Provide the [X, Y] coordinate of the cell's center where the given text is located.  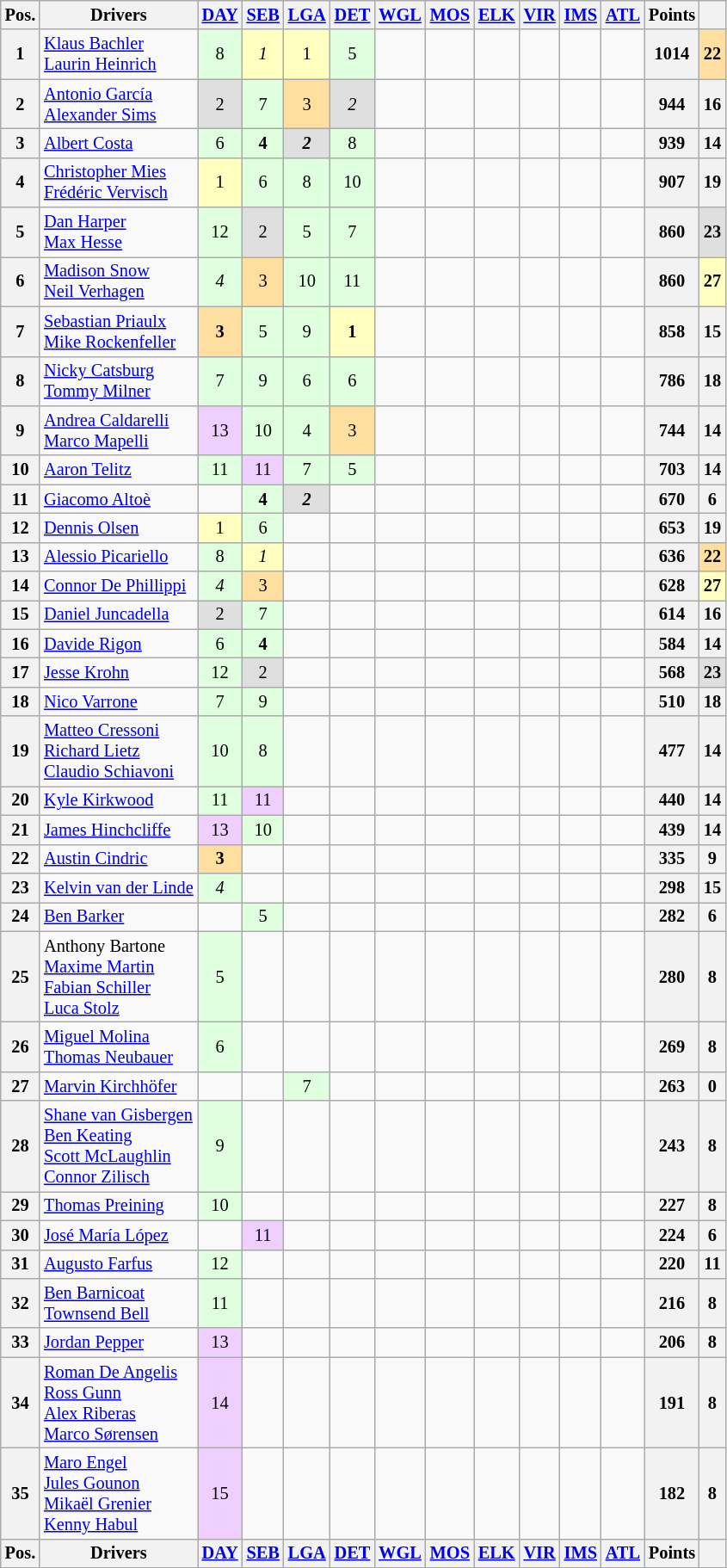
Nico Varrone [119, 701]
263 [672, 1086]
Shane van Gisbergen Ben Keating Scott McLaughlin Connor Zilisch [119, 1146]
Connor De Phillippi [119, 586]
206 [672, 1343]
25 [21, 977]
17 [21, 672]
Marvin Kirchhöfer [119, 1086]
34 [21, 1403]
Maro Engel Jules Gounon Mikaël Grenier Kenny Habul [119, 1493]
Kyle Kirkwood [119, 800]
Jesse Krohn [119, 672]
786 [672, 381]
Madison Snow Neil Verhagen [119, 281]
439 [672, 830]
Anthony Bartone Maxime Martin Fabian Schiller Luca Stolz [119, 977]
0 [712, 1086]
670 [672, 499]
24 [21, 917]
Sebastian Priaulx Mike Rockenfeller [119, 331]
216 [672, 1303]
31 [21, 1264]
Daniel Juncadella [119, 614]
944 [672, 104]
703 [672, 470]
32 [21, 1303]
20 [21, 800]
Davide Rigon [119, 644]
Jordan Pepper [119, 1343]
21 [21, 830]
335 [672, 859]
Kelvin van der Linde [119, 887]
628 [672, 586]
227 [672, 1206]
José María López [119, 1235]
440 [672, 800]
191 [672, 1403]
Austin Cindric [119, 859]
568 [672, 672]
220 [672, 1264]
269 [672, 1046]
Giacomo Altoè [119, 499]
298 [672, 887]
Christopher Mies Frédéric Vervisch [119, 182]
Klaus Bachler Laurin Heinrich [119, 54]
653 [672, 528]
Miguel Molina Thomas Neubauer [119, 1046]
939 [672, 143]
280 [672, 977]
636 [672, 557]
Nicky Catsburg Tommy Milner [119, 381]
Albert Costa [119, 143]
35 [21, 1493]
Antonio García Alexander Sims [119, 104]
Alessio Picariello [119, 557]
182 [672, 1493]
224 [672, 1235]
858 [672, 331]
510 [672, 701]
243 [672, 1146]
Ben Barker [119, 917]
907 [672, 182]
33 [21, 1343]
Dan Harper Max Hesse [119, 232]
614 [672, 614]
477 [672, 751]
James Hinchcliffe [119, 830]
744 [672, 430]
Aaron Telitz [119, 470]
Andrea Caldarelli Marco Mapelli [119, 430]
28 [21, 1146]
Roman De Angelis Ross Gunn Alex Riberas Marco Sørensen [119, 1403]
1014 [672, 54]
Dennis Olsen [119, 528]
29 [21, 1206]
282 [672, 917]
584 [672, 644]
30 [21, 1235]
Ben Barnicoat Townsend Bell [119, 1303]
Thomas Preining [119, 1206]
Matteo Cressoni Richard Lietz Claudio Schiavoni [119, 751]
26 [21, 1046]
Augusto Farfus [119, 1264]
